Detect which cell encompasses the target text, then output its (x, y) center coordinate. 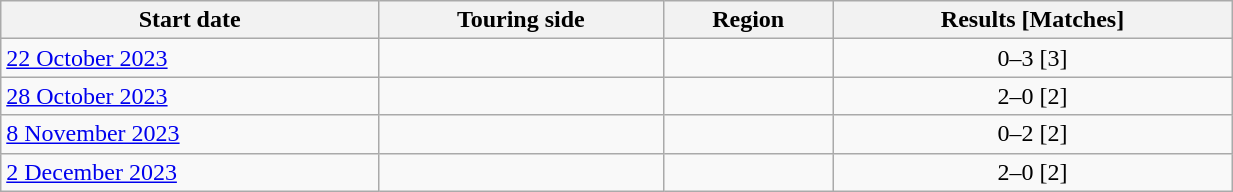
22 October 2023 (190, 58)
28 October 2023 (190, 96)
0–3 [3] (1032, 58)
2 December 2023 (190, 172)
Results [Matches] (1032, 20)
Touring side (522, 20)
Region (748, 20)
0–2 [2] (1032, 134)
Start date (190, 20)
8 November 2023 (190, 134)
